For the text-containing cell, return its midpoint in [X, Y] coordinate format. 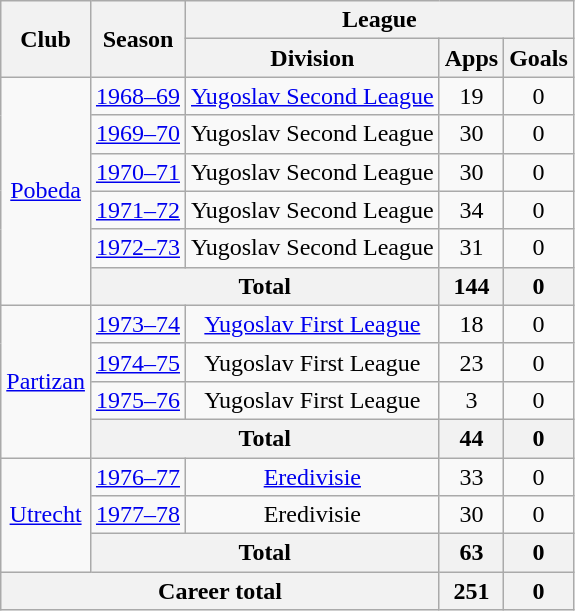
Pobeda [46, 191]
44 [471, 438]
Season [138, 39]
1970–71 [138, 172]
1974–75 [138, 362]
Goals [539, 58]
1975–76 [138, 400]
1973–74 [138, 324]
Career total [220, 591]
Utrecht [46, 515]
18 [471, 324]
Division [313, 58]
33 [471, 477]
Club [46, 39]
144 [471, 286]
1969–70 [138, 134]
31 [471, 248]
1976–77 [138, 477]
23 [471, 362]
19 [471, 96]
1972–73 [138, 248]
3 [471, 400]
1971–72 [138, 210]
Apps [471, 58]
34 [471, 210]
251 [471, 591]
63 [471, 553]
Partizan [46, 381]
1968–69 [138, 96]
League [380, 20]
1977–78 [138, 515]
